Capture the cell that displays the provided text and extract its (X, Y) central coordinate. 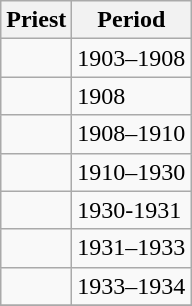
Period (132, 20)
Priest (36, 20)
1931–1933 (132, 248)
1903–1908 (132, 58)
1910–1930 (132, 172)
1908 (132, 96)
1930-1931 (132, 210)
1908–1910 (132, 134)
1933–1934 (132, 286)
